Output the [X, Y] coordinate of the center of the cell containing the given text.  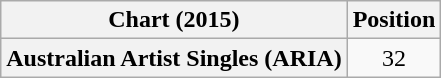
Australian Artist Singles (ARIA) [174, 58]
Chart (2015) [174, 20]
32 [394, 58]
Position [394, 20]
